Return (x, y) of the center of cell containing provided text 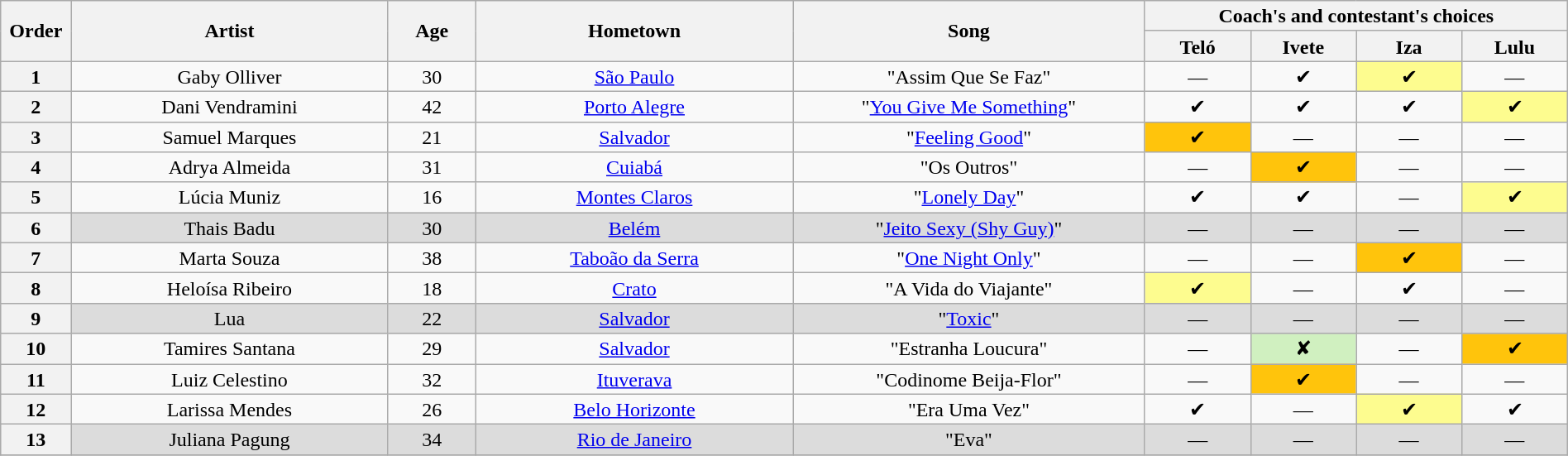
Adrya Almeida (230, 167)
Juliana Pagung (230, 440)
3 (36, 137)
Larissa Mendes (230, 409)
10 (36, 349)
"Jeito Sexy (Shy Guy)" (969, 228)
"Era Uma Vez" (969, 409)
Rio de Janeiro (633, 440)
Tamires Santana (230, 349)
Order (36, 31)
Taboão da Serra (633, 258)
Luiz Celestino (230, 379)
"Codinome Beija-Flor" (969, 379)
Age (432, 31)
"Eva" (969, 440)
9 (36, 318)
4 (36, 167)
Ivete (1303, 46)
Crato (633, 288)
26 (432, 409)
Song (969, 31)
"Os Outros" (969, 167)
Teló (1198, 46)
32 (432, 379)
Montes Claros (633, 197)
22 (432, 318)
1 (36, 76)
"Lonely Day" (969, 197)
✘ (1303, 349)
5 (36, 197)
Coach's and contestant's choices (1356, 17)
São Paulo (633, 76)
Hometown (633, 31)
Iza (1409, 46)
Belém (633, 228)
Marta Souza (230, 258)
"Assim Que Se Faz" (969, 76)
42 (432, 106)
"A Vida do Viajante" (969, 288)
8 (36, 288)
16 (432, 197)
13 (36, 440)
"Estranha Loucura" (969, 349)
6 (36, 228)
"Feeling Good" (969, 137)
38 (432, 258)
"You Give Me Something" (969, 106)
34 (432, 440)
Dani Vendramini (230, 106)
7 (36, 258)
18 (432, 288)
Ituverava (633, 379)
"Toxic" (969, 318)
Lúcia Muniz (230, 197)
31 (432, 167)
"One Night Only" (969, 258)
Samuel Marques (230, 137)
Cuiabá (633, 167)
Gaby Olliver (230, 76)
12 (36, 409)
2 (36, 106)
Belo Horizonte (633, 409)
Artist (230, 31)
11 (36, 379)
Heloísa Ribeiro (230, 288)
Porto Alegre (633, 106)
Lulu (1514, 46)
21 (432, 137)
Lua (230, 318)
Thais Badu (230, 228)
29 (432, 349)
